Locate the cell with the specified text and output its [x, y] center coordinate. 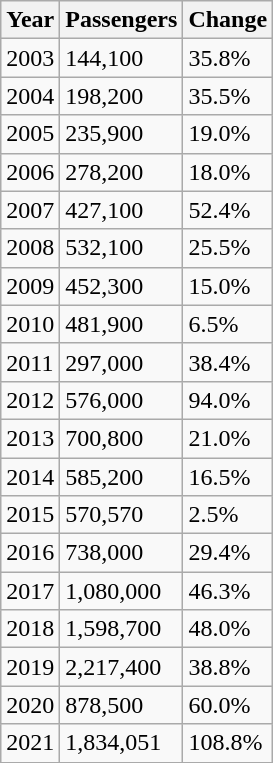
878,500 [122, 705]
198,200 [122, 96]
144,100 [122, 58]
2,217,400 [122, 667]
38.8% [228, 667]
2006 [30, 172]
1,834,051 [122, 743]
532,100 [122, 248]
452,300 [122, 286]
2010 [30, 324]
35.5% [228, 96]
1,598,700 [122, 629]
2.5% [228, 515]
Year [30, 20]
6.5% [228, 324]
481,900 [122, 324]
2005 [30, 134]
60.0% [228, 705]
1,080,000 [122, 591]
94.0% [228, 400]
38.4% [228, 362]
2018 [30, 629]
2019 [30, 667]
35.8% [228, 58]
108.8% [228, 743]
427,100 [122, 210]
297,000 [122, 362]
2017 [30, 591]
235,900 [122, 134]
2007 [30, 210]
2015 [30, 515]
52.4% [228, 210]
18.0% [228, 172]
278,200 [122, 172]
2013 [30, 438]
16.5% [228, 477]
48.0% [228, 629]
46.3% [228, 591]
2009 [30, 286]
700,800 [122, 438]
570,570 [122, 515]
21.0% [228, 438]
2011 [30, 362]
25.5% [228, 248]
2003 [30, 58]
585,200 [122, 477]
2021 [30, 743]
15.0% [228, 286]
2014 [30, 477]
29.4% [228, 553]
2020 [30, 705]
2004 [30, 96]
2012 [30, 400]
576,000 [122, 400]
Passengers [122, 20]
2016 [30, 553]
19.0% [228, 134]
738,000 [122, 553]
2008 [30, 248]
Change [228, 20]
